Extract the (x, y) coordinate from the center of the cell holding the provided text.  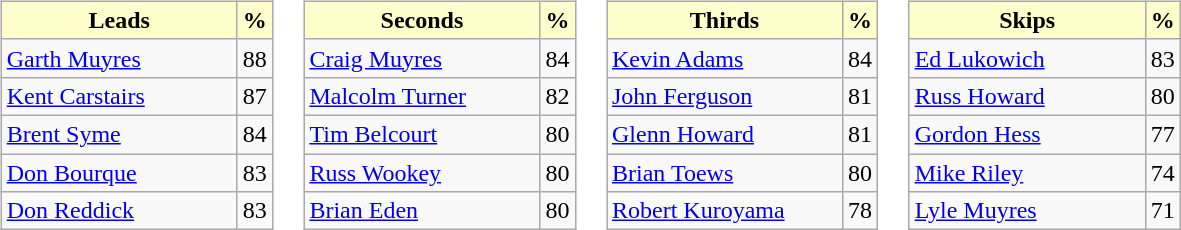
John Ferguson (724, 96)
Don Reddick (119, 211)
71 (1162, 211)
Ed Lukowich (1027, 58)
Don Bourque (119, 173)
77 (1162, 134)
82 (558, 96)
Brent Syme (119, 134)
Leads (119, 20)
Brian Toews (724, 173)
Glenn Howard (724, 134)
87 (254, 96)
78 (860, 211)
Malcolm Turner (422, 96)
Brian Eden (422, 211)
Mike Riley (1027, 173)
Russ Howard (1027, 96)
Seconds (422, 20)
Kent Carstairs (119, 96)
Lyle Muyres (1027, 211)
Thirds (724, 20)
Robert Kuroyama (724, 211)
88 (254, 58)
Tim Belcourt (422, 134)
Garth Muyres (119, 58)
Skips (1027, 20)
Gordon Hess (1027, 134)
74 (1162, 173)
Russ Wookey (422, 173)
Kevin Adams (724, 58)
Craig Muyres (422, 58)
